From the cell containing the given text, extract its center point as [X, Y] coordinate. 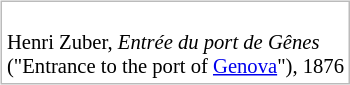
Henri Zuber, Entrée du port de Gênes("Entrance to the port of Genova"), 1876 [175, 44]
